Extract the [x, y] coordinate from the center of the cell holding the provided text.  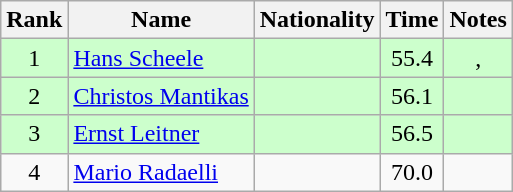
4 [34, 172]
Time [412, 20]
Christos Mantikas [161, 96]
Nationality [317, 20]
55.4 [412, 58]
, [478, 58]
1 [34, 58]
56.1 [412, 96]
Hans Scheele [161, 58]
Notes [478, 20]
70.0 [412, 172]
2 [34, 96]
Mario Radaelli [161, 172]
56.5 [412, 134]
Ernst Leitner [161, 134]
Name [161, 20]
Rank [34, 20]
3 [34, 134]
